Scan for the cell matching the given text and deliver its (X, Y) coordinate at center. 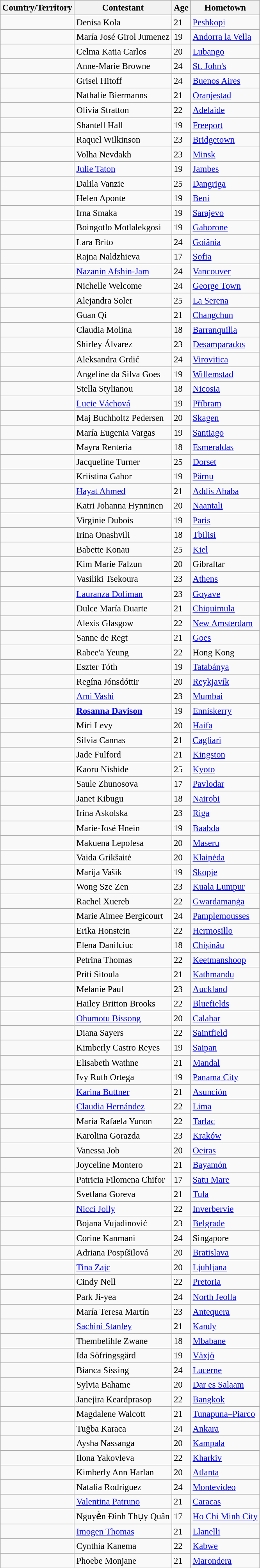
Rajna Naldzhieva (123, 257)
Panama City (225, 1077)
Montevideo (225, 1487)
Oeiras (225, 1150)
Kampala (225, 1443)
Naantali (225, 506)
Janejira Keardprasop (123, 1399)
Bojana Vujadinović (123, 1224)
Alexis Glasgow (123, 623)
Marie-José Hnein (123, 828)
Lauranza Doliman (123, 594)
Sylvia Bahame (123, 1385)
Elena Danilciuc (123, 945)
Vaida Grikšaitė (123, 857)
Enniskerry (225, 711)
Irina Askolska (123, 814)
Kaoru Nishide (123, 770)
Stella Stylianou (123, 388)
Claudia Hernández (123, 1106)
Lucerne (225, 1370)
Buenos Aires (225, 81)
Hailey Britton Brooks (123, 1004)
Irna Smaka (123, 213)
Inverbervie (225, 1209)
Jacqueline Turner (123, 462)
Andorra la Vella (225, 37)
Babette Konau (123, 550)
Katri Johanna Hynninen (123, 506)
Nicosia (225, 388)
Alejandra Soler (123, 301)
Maria Rafaela Yunon (123, 1121)
Tbilisi (225, 535)
Julie Taton (123, 169)
Shirley Álvarez (123, 345)
Rabee'a Yeung (123, 652)
Kiel (225, 550)
Saule Zhunosova (123, 784)
Växjö (225, 1356)
Regína Jónsdóttir (123, 682)
Caracas (225, 1502)
Ankara (225, 1429)
Mumbai (225, 696)
Dalila Vanzie (123, 184)
Bangkok (225, 1399)
Barranquilla (225, 330)
Chișinău (225, 945)
Melanie Paul (123, 989)
Janet Kibugu (123, 799)
Corine Kanmani (123, 1238)
Willemstad (225, 374)
Baabda (225, 828)
Natalia Rodríguez (123, 1487)
Priti Sitoula (123, 975)
Aysha Nassanga (123, 1443)
Cagliari (225, 740)
Vasiliki Tsekoura (123, 579)
Klaipėda (225, 857)
Belgrade (225, 1224)
Saintfield (225, 1033)
María José Girol Jumenez (123, 37)
Satu Mare (225, 1180)
Bratislava (225, 1253)
Phoebe Monjane (123, 1561)
Gwardamanġa (225, 901)
Chiquimula (225, 608)
Valentina Patruno (123, 1502)
Ivy Ruth Ortega (123, 1077)
Ami Vashi (123, 696)
Shantell Hall (123, 125)
Park Ji-yea (123, 1297)
Maseru (225, 843)
Paris (225, 521)
Hermosillo (225, 931)
Raquel Wilkinson (123, 139)
Lucie Váchová (123, 403)
Llanelli (225, 1531)
Joyceline Montero (123, 1165)
Kimberly Ann Harlan (123, 1473)
Nguyễn Đình Thụy Quân (123, 1517)
Nicci Jolly (123, 1209)
Sofia (225, 257)
Diana Sayers (123, 1033)
Vancouver (225, 272)
Kharkiv (225, 1458)
Tatabánya (225, 667)
Calabar (225, 1019)
Helen Aponte (123, 198)
Silvia Cannas (123, 740)
Dorset (225, 462)
Pärnu (225, 477)
Lima (225, 1106)
Kriistina Gabor (123, 477)
Elisabeth Wathne (123, 1063)
Goyave (225, 594)
Sachini Stanley (123, 1326)
Beni (225, 198)
Dar es Salaam (225, 1385)
Imogen Thomas (123, 1531)
Thembelihle Zwane (123, 1341)
Freeport (225, 125)
Hometown (225, 8)
Peshkopi (225, 23)
Irina Onashvili (123, 535)
Virovitica (225, 359)
Ho Chi Minh City (225, 1517)
Antequera (225, 1312)
Pamplemousses (225, 916)
Grisel Hitoff (123, 81)
Pretoria (225, 1282)
Příbram (225, 403)
Haifa (225, 726)
Goes (225, 637)
María Teresa Martín (123, 1312)
Rachel Xuereb (123, 901)
Mandal (225, 1063)
Tuğba Karaca (123, 1429)
Claudia Molina (123, 330)
Aleksandra Grdić (123, 359)
Desamparados (225, 345)
Karolina Gorazda (123, 1136)
Volha Nevdakh (123, 154)
Bianca Sissing (123, 1370)
Minsk (225, 154)
New Amsterdam (225, 623)
Kathmandu (225, 975)
Dangriga (225, 184)
Santiago (225, 433)
North Jeolla (225, 1297)
Sarajevo (225, 213)
Dulce María Duarte (123, 608)
Mayra Rentería (123, 447)
Adelaide (225, 110)
Marondera (225, 1561)
Denisa Kola (123, 23)
Marie Aimee Bergicourt (123, 916)
Mbabane (225, 1341)
Skopje (225, 872)
Magdalene Walcott (123, 1414)
María Eugenia Vargas (123, 433)
Changchun (225, 315)
Wong Sze Zen (123, 887)
Auckland (225, 989)
Hayat Ahmed (123, 491)
Skagen (225, 418)
Esmeraldas (225, 447)
Svetlana Goreva (123, 1194)
Kuala Lumpur (225, 887)
Kim Marie Falzun (123, 565)
Angeline da Silva Goes (123, 374)
Celma Katia Carlos (123, 52)
Kraków (225, 1136)
Sanne de Regt (123, 637)
Nathalie Biermanns (123, 95)
Nairobi (225, 799)
Pavlodar (225, 784)
Bluefields (225, 1004)
Maj Buchholtz Pedersen (123, 418)
Age (181, 8)
Tula (225, 1194)
Addis Ababa (225, 491)
Virginie Dubois (123, 521)
Eszter Tóth (123, 667)
Rosanna Davison (123, 711)
Oranjestad (225, 95)
Gaborone (225, 228)
Cynthia Kanema (123, 1546)
Miri Levy (123, 726)
Ilona Yakovleva (123, 1458)
Country/Territory (37, 8)
Patricia Filomena Chifor (123, 1180)
Bridgetown (225, 139)
Asunción (225, 1092)
Karina Buttner (123, 1092)
Cindy Nell (123, 1282)
Riga (225, 814)
Jade Fulford (123, 755)
Reykjavík (225, 682)
Ohumotu Bissong (123, 1019)
Boingotlo Motlalekgosi (123, 228)
Kingston (225, 755)
St. John's (225, 66)
Ida Söfringsgärd (123, 1356)
La Serena (225, 301)
Vanessa Job (123, 1150)
Jambes (225, 169)
Singapore (225, 1238)
Erika Honstein (123, 931)
Kyoto (225, 770)
Tarlac (225, 1121)
Goiânia (225, 242)
Tina Zajc (123, 1268)
Bayamón (225, 1165)
Nichelle Welcome (123, 286)
Saipan (225, 1048)
Kandy (225, 1326)
Lubango (225, 52)
Guan Qi (123, 315)
Adriana Pospíšilová (123, 1253)
George Town (225, 286)
Anne-Marie Browne (123, 66)
Tunapuna–Piarco (225, 1414)
Contestant (123, 8)
Gibraltar (225, 565)
Keetmanshoop (225, 960)
Ljubljana (225, 1268)
Kimberly Castro Reyes (123, 1048)
Athens (225, 579)
Petrina Thomas (123, 960)
Nazanin Afshin-Jam (123, 272)
Atlanta (225, 1473)
Makuena Lepolesa (123, 843)
Olivia Stratton (123, 110)
Lara Brito (123, 242)
Kabwe (225, 1546)
Hong Kong (225, 652)
Marija Vašik (123, 872)
